Return the (X, Y) coordinate for the center point of the cell that contains the specified text.  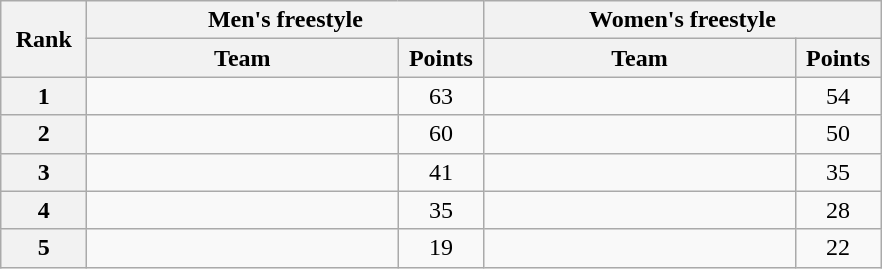
22 (838, 248)
50 (838, 134)
2 (44, 134)
5 (44, 248)
Men's freestyle (286, 20)
Rank (44, 39)
63 (441, 96)
19 (441, 248)
3 (44, 172)
60 (441, 134)
54 (838, 96)
4 (44, 210)
Women's freestyle (682, 20)
41 (441, 172)
28 (838, 210)
1 (44, 96)
